Search for the cell housing the specified text and yield its [x, y] center coordinate. 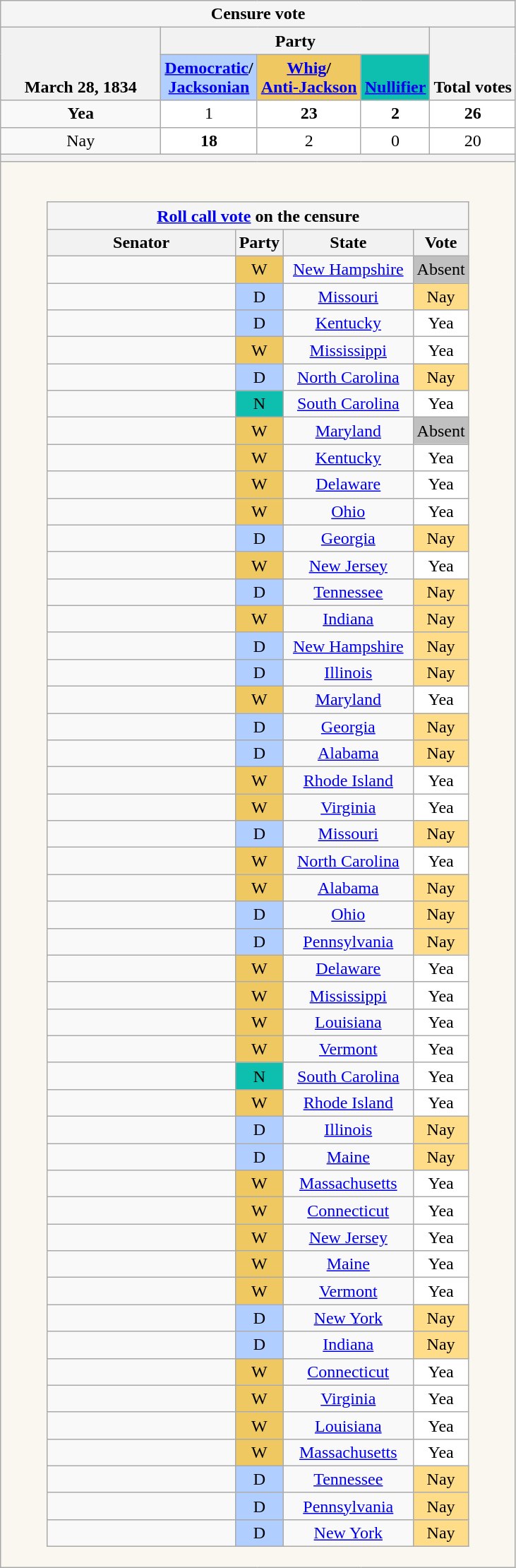
18 [209, 141]
23 [309, 114]
Whig/Anti-Jackson [309, 78]
1 [209, 114]
State [349, 242]
March 28, 1834 [80, 64]
Democratic/Jacksonian [209, 78]
Senator [141, 242]
Nullifier [395, 78]
20 [473, 141]
Censure vote [258, 14]
Roll call vote on the censure [258, 215]
26 [473, 114]
Vote [440, 242]
Total votes [473, 64]
0 [395, 141]
